Capture the cell that displays the provided text and extract its [X, Y] central coordinate. 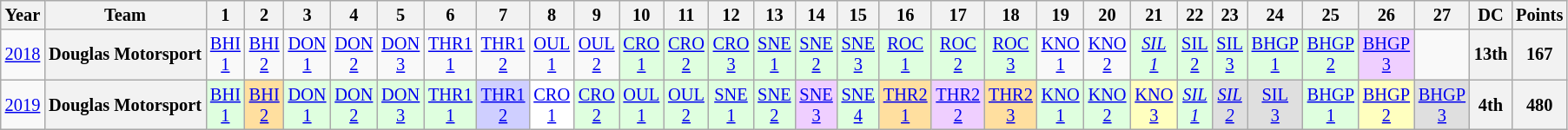
24 [1275, 15]
THR23 [1011, 105]
Year [23, 15]
14 [816, 15]
Team [125, 15]
21 [1154, 15]
4th [1491, 105]
KNO3 [1154, 105]
CRO3 [731, 55]
22 [1194, 15]
19 [1061, 15]
2019 [23, 105]
2018 [23, 55]
ROC2 [957, 55]
6 [450, 15]
DC [1491, 15]
THR22 [957, 105]
THR21 [905, 105]
Points [1539, 15]
ROC3 [1011, 55]
SNE4 [858, 105]
2 [264, 15]
18 [1011, 15]
9 [597, 15]
7 [504, 15]
1 [226, 15]
8 [552, 15]
15 [858, 15]
5 [400, 15]
13th [1491, 55]
3 [308, 15]
167 [1539, 55]
11 [686, 15]
10 [642, 15]
12 [731, 15]
13 [774, 15]
20 [1108, 15]
26 [1386, 15]
23 [1229, 15]
ROC1 [905, 55]
27 [1442, 15]
480 [1539, 105]
4 [354, 15]
17 [957, 15]
16 [905, 15]
25 [1331, 15]
